Detect which cell encompasses the target text, then output its (X, Y) center coordinate. 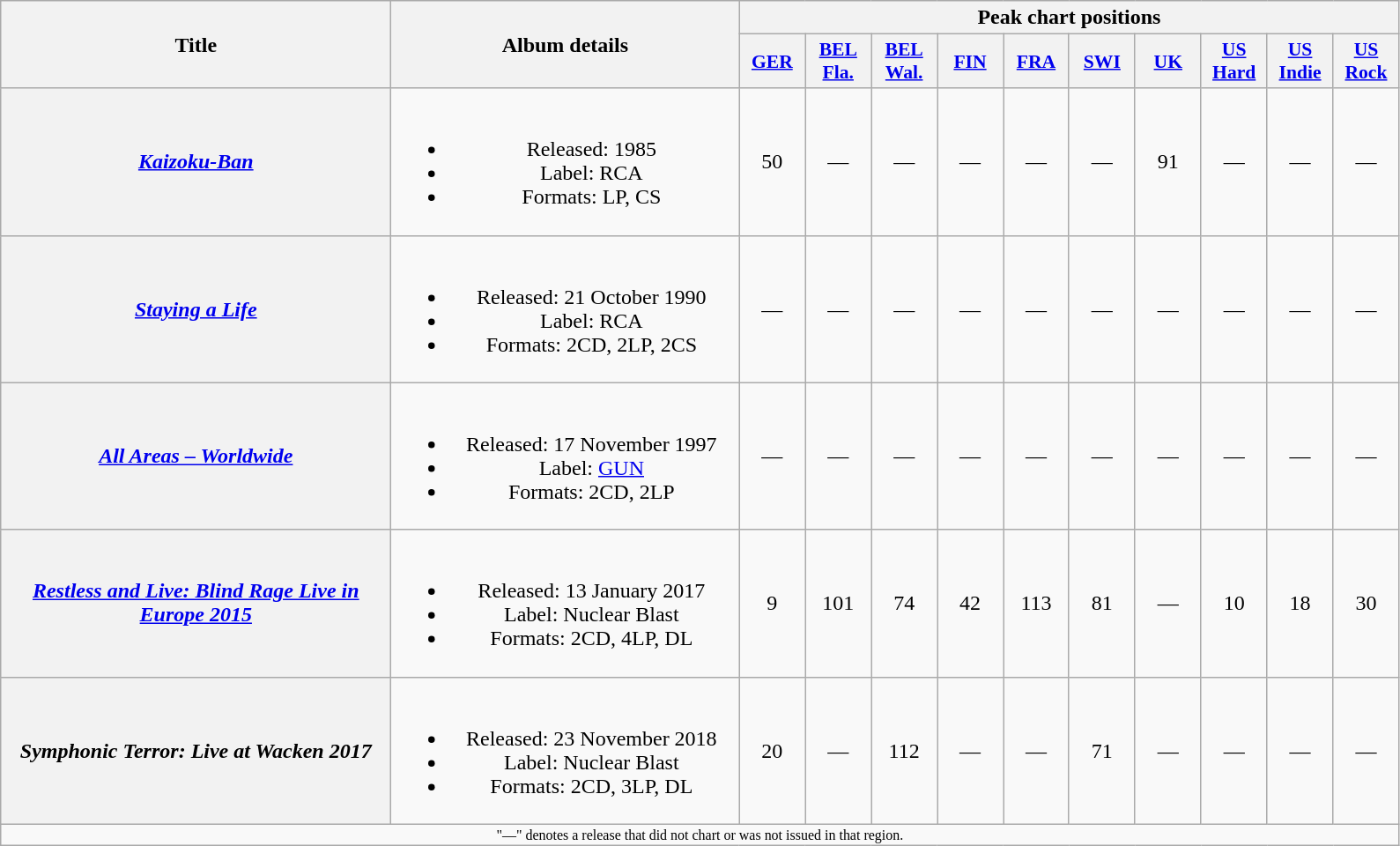
FIN (971, 62)
71 (1101, 751)
18 (1300, 603)
Peak chart positions (1070, 18)
Album details (566, 44)
GER (772, 62)
"—" denotes a release that did not chart or was not issued in that region. (700, 835)
USHard (1233, 62)
SWI (1101, 62)
Released: 21 October 1990Label: RCAFormats: 2CD, 2LP, 2CS (566, 308)
30 (1366, 603)
BELFla. (839, 62)
Released: 23 November 2018Label: Nuclear BlastFormats: 2CD, 3LP, DL (566, 751)
Symphonic Terror: Live at Wacken 2017 (196, 751)
74 (904, 603)
91 (1168, 162)
USIndie (1300, 62)
Restless and Live: Blind Rage Live in Europe 2015 (196, 603)
FRA (1036, 62)
Staying a Life (196, 308)
9 (772, 603)
81 (1101, 603)
Released: 13 January 2017Label: Nuclear BlastFormats: 2CD, 4LP, DL (566, 603)
Released: 17 November 1997Label: GUNFormats: 2CD, 2LP (566, 456)
Title (196, 44)
20 (772, 751)
113 (1036, 603)
10 (1233, 603)
50 (772, 162)
Released: 1985Label: RCAFormats: LP, CS (566, 162)
UK (1168, 62)
101 (839, 603)
BELWal. (904, 62)
42 (971, 603)
USRock (1366, 62)
All Areas – Worldwide (196, 456)
Kaizoku-Ban (196, 162)
112 (904, 751)
